Scan for the cell matching the given text and deliver its (X, Y) coordinate at center. 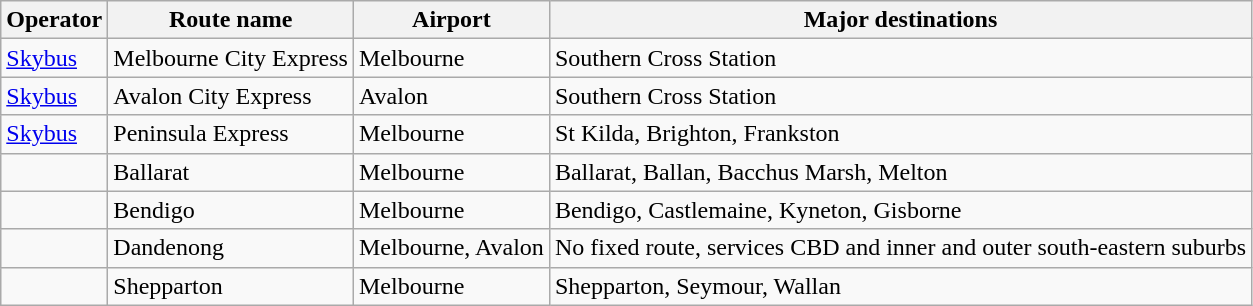
Ballarat, Ballan, Bacchus Marsh, Melton (900, 172)
Operator (54, 20)
Avalon City Express (231, 96)
Dandenong (231, 248)
St Kilda, Brighton, Frankston (900, 134)
Peninsula Express (231, 134)
Ballarat (231, 172)
Melbourne, Avalon (451, 248)
Melbourne City Express (231, 58)
Bendigo, Castlemaine, Kyneton, Gisborne (900, 210)
Airport (451, 20)
Avalon (451, 96)
Bendigo (231, 210)
Route name (231, 20)
Major destinations (900, 20)
Shepparton, Seymour, Wallan (900, 286)
No fixed route, services CBD and inner and outer south-eastern suburbs (900, 248)
Shepparton (231, 286)
